Provide the [X, Y] coordinate of the cell's center where the given text is located.  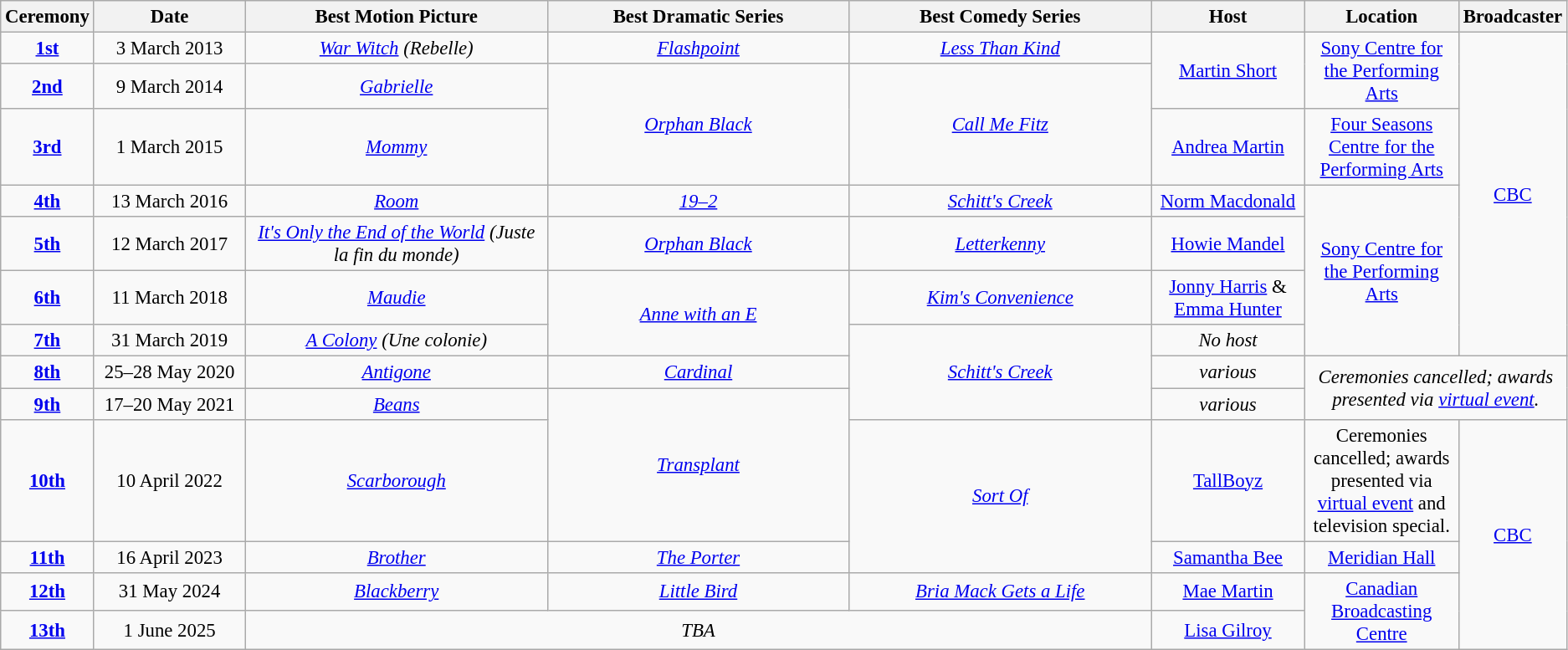
10th [47, 480]
10 April 2022 [169, 480]
Flashpoint [698, 49]
Ceremonies cancelled; awards presented via virtual event and television special. [1381, 480]
9th [47, 404]
Kim's Convenience [1001, 298]
Four Seasons Centre for the Performing Arts [1381, 147]
Room [397, 202]
Scarborough [397, 480]
Best Comedy Series [1001, 17]
Ceremony [47, 17]
3 March 2013 [169, 49]
1st [47, 49]
3rd [47, 147]
5th [47, 244]
Howie Mandel [1228, 244]
13 March 2016 [169, 202]
Samantha Bee [1228, 557]
1 June 2025 [169, 630]
Letterkenny [1001, 244]
31 May 2024 [169, 591]
12 March 2017 [169, 244]
Best Dramatic Series [698, 17]
19–2 [698, 202]
The Porter [698, 557]
War Witch (Rebelle) [397, 49]
It's Only the End of the World (Juste la fin du monde) [397, 244]
13th [47, 630]
1 March 2015 [169, 147]
Andrea Martin [1228, 147]
17–20 May 2021 [169, 404]
Sort Of [1001, 495]
Best Motion Picture [397, 17]
Lisa Gilroy [1228, 630]
2nd [47, 86]
31 March 2019 [169, 340]
Gabrielle [397, 86]
Location [1381, 17]
TallBoyz [1228, 480]
Little Bird [698, 591]
Antigone [397, 372]
Mae Martin [1228, 591]
Bria Mack Gets a Life [1001, 591]
Ceremonies cancelled; awards presented via virtual event. [1436, 388]
8th [47, 372]
Canadian Broadcasting Centre [1381, 611]
Brother [397, 557]
9 March 2014 [169, 86]
4th [47, 202]
Host [1228, 17]
Broadcaster [1513, 17]
Blackberry [397, 591]
Beans [397, 404]
Jonny Harris & Emma Hunter [1228, 298]
Mommy [397, 147]
Maudie [397, 298]
TBA [698, 630]
Anne with an E [698, 314]
11 March 2018 [169, 298]
Less Than Kind [1001, 49]
12th [47, 591]
11th [47, 557]
7th [47, 340]
16 April 2023 [169, 557]
Norm Macdonald [1228, 202]
A Colony (Une colonie) [397, 340]
Call Me Fitz [1001, 125]
Martin Short [1228, 71]
Date [169, 17]
Transplant [698, 465]
Cardinal [698, 372]
Meridian Hall [1381, 557]
No host [1228, 340]
25–28 May 2020 [169, 372]
6th [47, 298]
